For the text-containing cell, return its midpoint in (X, Y) coordinate format. 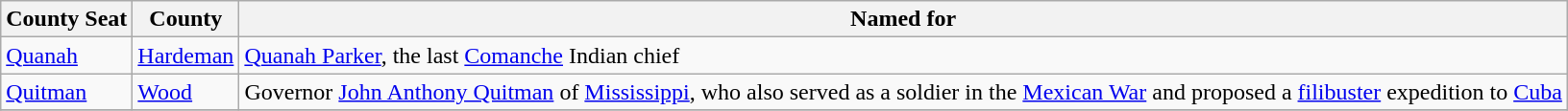
Governor John Anthony Quitman of Mississippi, who also served as a soldier in the Mexican War and proposed a filibuster expedition to Cuba (903, 92)
County (186, 19)
Quitman (67, 92)
Quanah (67, 55)
County Seat (67, 19)
Named for (903, 19)
Hardeman (186, 55)
Wood (186, 92)
Quanah Parker, the last Comanche Indian chief (903, 55)
